Identify which cell holds the provided text, then report its (x, y) central coordinate. 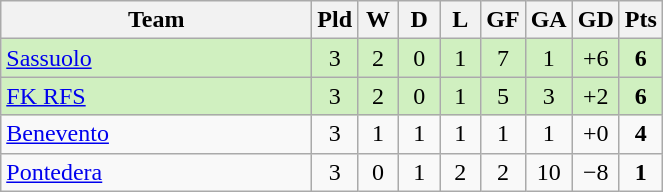
4 (640, 134)
10 (548, 172)
Pts (640, 20)
GF (503, 20)
7 (503, 58)
GD (596, 20)
+0 (596, 134)
L (460, 20)
+2 (596, 96)
FK RFS (156, 96)
+6 (596, 58)
Pontedera (156, 172)
Sassuolo (156, 58)
GA (548, 20)
5 (503, 96)
D (420, 20)
−8 (596, 172)
W (378, 20)
Team (156, 20)
Pld (335, 20)
Benevento (156, 134)
